Return the [X, Y] coordinate for the center point of the cell that contains the specified text.  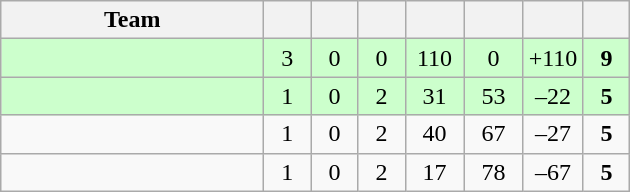
53 [494, 96]
Team [132, 20]
110 [434, 58]
67 [494, 134]
+110 [553, 58]
9 [606, 58]
40 [434, 134]
3 [288, 58]
78 [494, 172]
–67 [553, 172]
–22 [553, 96]
17 [434, 172]
–27 [553, 134]
31 [434, 96]
